Return [x, y] of the center of cell containing provided text 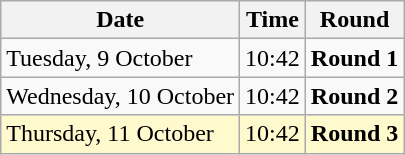
Round 1 [354, 58]
Wednesday, 10 October [120, 96]
Round 3 [354, 134]
Round [354, 20]
Date [120, 20]
Time [273, 20]
Round 2 [354, 96]
Tuesday, 9 October [120, 58]
Thursday, 11 October [120, 134]
